Scan for the cell matching the given text and deliver its (X, Y) coordinate at center. 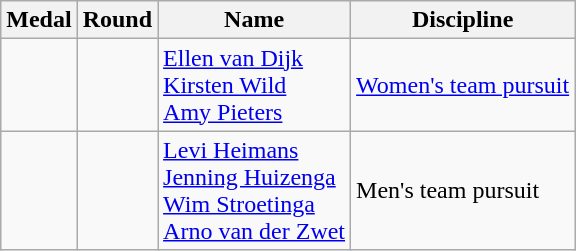
Discipline (463, 20)
Women's team pursuit (463, 85)
Levi HeimansJenning HuizengaWim StroetingaArno van der Zwet (254, 190)
Ellen van DijkKirsten WildAmy Pieters (254, 85)
Round (117, 20)
Name (254, 20)
Men's team pursuit (463, 190)
Medal (39, 20)
